Identify which cell holds the provided text, then report its (x, y) central coordinate. 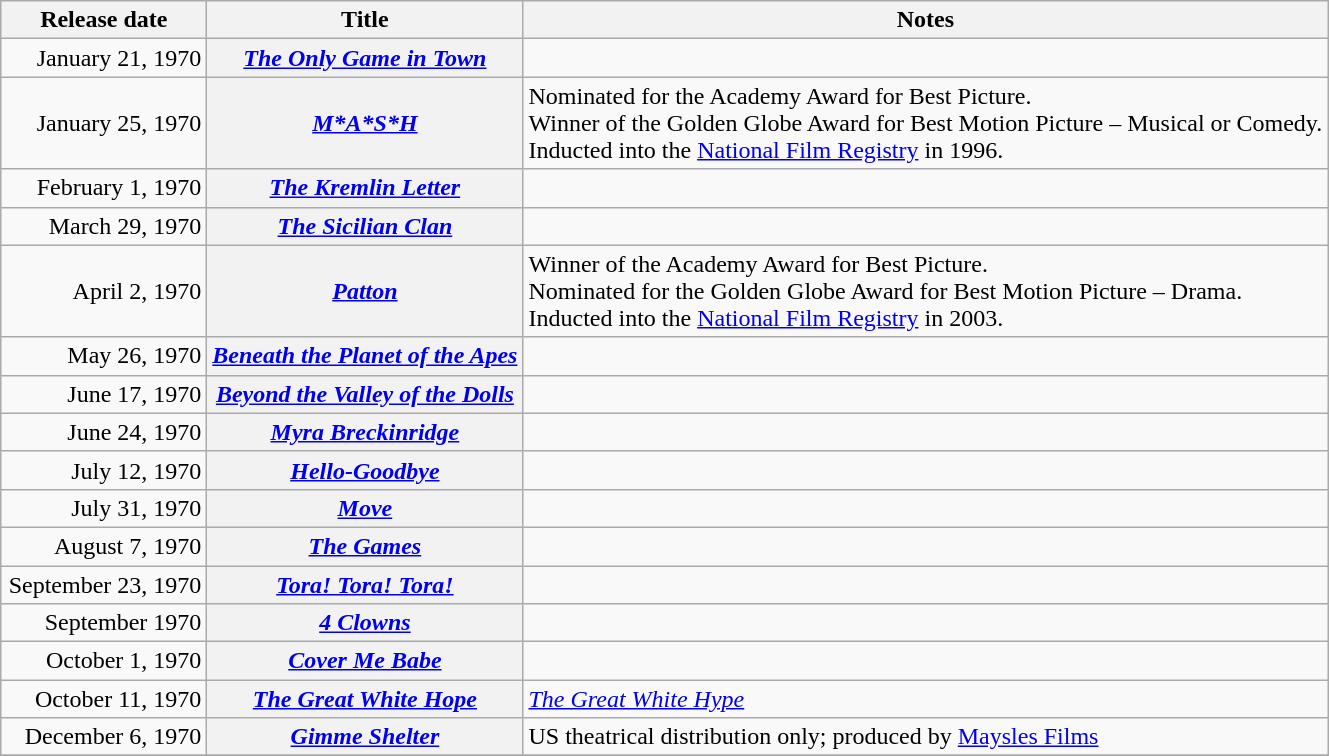
January 21, 1970 (104, 58)
Patton (365, 291)
February 1, 1970 (104, 188)
October 11, 1970 (104, 699)
Gimme Shelter (365, 737)
July 31, 1970 (104, 508)
Myra Breckinridge (365, 432)
Title (365, 20)
October 1, 1970 (104, 661)
Hello-Goodbye (365, 470)
US theatrical distribution only; produced by Maysles Films (926, 737)
June 17, 1970 (104, 394)
Notes (926, 20)
The Only Game in Town (365, 58)
Cover Me Babe (365, 661)
December 6, 1970 (104, 737)
The Great White Hype (926, 699)
The Sicilian Clan (365, 226)
The Games (365, 546)
Tora! Tora! Tora! (365, 585)
Move (365, 508)
4 Clowns (365, 623)
April 2, 1970 (104, 291)
September 1970 (104, 623)
March 29, 1970 (104, 226)
May 26, 1970 (104, 356)
M*A*S*H (365, 123)
The Kremlin Letter (365, 188)
Beneath the Planet of the Apes (365, 356)
August 7, 1970 (104, 546)
The Great White Hope (365, 699)
July 12, 1970 (104, 470)
June 24, 1970 (104, 432)
January 25, 1970 (104, 123)
September 23, 1970 (104, 585)
Release date (104, 20)
Beyond the Valley of the Dolls (365, 394)
